Return the (x, y) coordinate for the center point of the cell that contains the specified text.  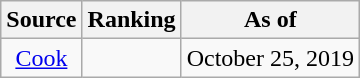
As of (270, 20)
Source (42, 20)
October 25, 2019 (270, 58)
Ranking (132, 20)
Cook (42, 58)
